Detect which cell encompasses the target text, then output its [X, Y] center coordinate. 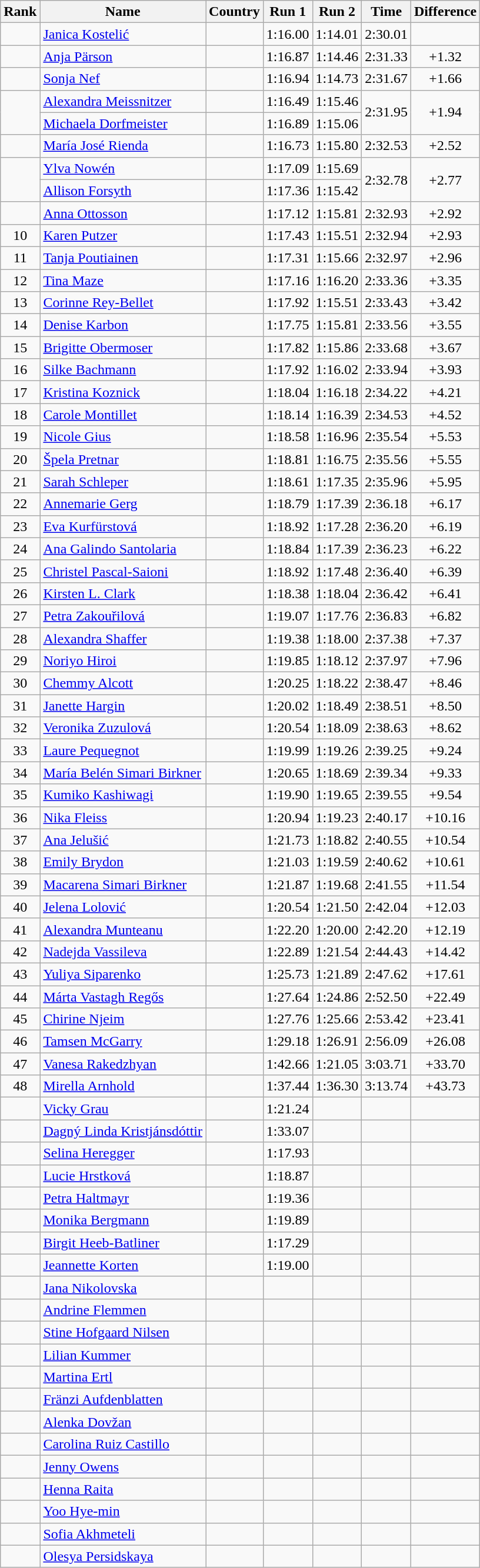
1:14.73 [337, 79]
1:21.05 [337, 1064]
+3.55 [446, 325]
1:17.36 [288, 191]
Chemmy Alcott [123, 683]
1:17.82 [288, 348]
26 [20, 593]
1:19.26 [337, 750]
+9.54 [446, 795]
16 [20, 370]
Dagný Linda Kristjánsdóttir [123, 1131]
2:36.20 [386, 526]
2:41.55 [386, 885]
+5.55 [446, 459]
1:15.42 [337, 191]
1:18.00 [337, 638]
1:27.76 [288, 1019]
24 [20, 549]
1:16.94 [288, 79]
Martina Ertl [123, 1377]
1:19.07 [288, 616]
2:36.83 [386, 616]
Yuliya Siparenko [123, 974]
1:21.54 [337, 952]
Carole Montillet [123, 415]
3:13.74 [386, 1086]
Sofia Akhmeteli [123, 1534]
1:21.24 [288, 1109]
1:17.31 [288, 258]
1:18.12 [337, 661]
+17.61 [446, 974]
1:19.89 [288, 1220]
19 [20, 437]
Run 2 [337, 12]
+10.16 [446, 818]
1:17.12 [288, 213]
+43.73 [446, 1086]
36 [20, 818]
Time [386, 12]
Nadejda Vassileva [123, 952]
Ana Galindo Santolaria [123, 549]
Run 1 [288, 12]
Janette Hargin [123, 706]
33 [20, 750]
Jelena Lolović [123, 907]
1:17.16 [288, 281]
1:18.09 [337, 728]
34 [20, 773]
1:24.86 [337, 997]
+2.77 [446, 179]
2:42.04 [386, 907]
Olesya Persidskaya [123, 1556]
2:38.51 [386, 706]
+6.17 [446, 504]
1:17.35 [337, 482]
1:15.46 [337, 101]
2:52.50 [386, 997]
+6.19 [446, 526]
Selina Heregger [123, 1153]
2:35.54 [386, 437]
1:17.28 [337, 526]
21 [20, 482]
+8.50 [446, 706]
1:18.81 [288, 459]
+8.62 [446, 728]
+2.96 [446, 258]
1:21.89 [337, 974]
1:16.20 [337, 281]
1:18.69 [337, 773]
Brigitte Obermoser [123, 348]
1:18.22 [337, 683]
1:37.44 [288, 1086]
1:22.89 [288, 952]
2:31.95 [386, 112]
41 [20, 929]
1:42.66 [288, 1064]
1:16.96 [337, 437]
Petra Haltmayr [123, 1198]
1:20.25 [288, 683]
Macarena Simari Birkner [123, 885]
1:20.94 [288, 818]
Laure Pequegnot [123, 750]
1:19.59 [337, 862]
31 [20, 706]
2:42.20 [386, 929]
2:39.25 [386, 750]
13 [20, 303]
23 [20, 526]
45 [20, 1019]
1:17.29 [288, 1243]
+3.42 [446, 303]
Henna Raita [123, 1489]
1:21.73 [288, 840]
Noriyo Hiroi [123, 661]
+3.93 [446, 370]
30 [20, 683]
Mirella Arnhold [123, 1086]
+3.67 [446, 348]
1:18.49 [337, 706]
1:36.30 [337, 1086]
2:33.94 [386, 370]
44 [20, 997]
Nika Fleiss [123, 818]
Chirine Njeim [123, 1019]
1:16.75 [337, 459]
20 [20, 459]
Jana Nikolovska [123, 1287]
Lilian Kummer [123, 1355]
Sonja Nef [123, 79]
+1.32 [446, 56]
Fränzi Aufdenblatten [123, 1400]
2:35.96 [386, 482]
Lucie Hrstková [123, 1176]
27 [20, 616]
2:44.43 [386, 952]
2:40.17 [386, 818]
Michaela Dorfmeister [123, 124]
1:16.02 [337, 370]
2:37.97 [386, 661]
1:18.61 [288, 482]
Karen Putzer [123, 235]
2:33.43 [386, 303]
1:19.85 [288, 661]
2:36.18 [386, 504]
1:19.99 [288, 750]
Carolina Ruiz Castillo [123, 1444]
Jenny Owens [123, 1467]
+11.54 [446, 885]
1:21.50 [337, 907]
1:17.43 [288, 235]
2:40.62 [386, 862]
2:30.01 [386, 34]
12 [20, 281]
43 [20, 974]
+6.82 [446, 616]
Rank [20, 12]
+4.21 [446, 392]
2:47.62 [386, 974]
1:18.14 [288, 415]
Ylva Nowén [123, 168]
48 [20, 1086]
Márta Vastagh Regős [123, 997]
29 [20, 661]
Kumiko Kashiwagi [123, 795]
+12.19 [446, 929]
Denise Karbon [123, 325]
10 [20, 235]
Alexandra Shaffer [123, 638]
Emily Brydon [123, 862]
1:18.82 [337, 840]
18 [20, 415]
+8.46 [446, 683]
39 [20, 885]
1:19.00 [288, 1265]
1:25.73 [288, 974]
+12.03 [446, 907]
1:16.73 [288, 146]
Veronika Zuzulová [123, 728]
Kirsten L. Clark [123, 593]
Vicky Grau [123, 1109]
2:36.40 [386, 571]
1:17.75 [288, 325]
17 [20, 392]
1:16.18 [337, 392]
2:32.94 [386, 235]
1:16.89 [288, 124]
2:38.63 [386, 728]
+5.95 [446, 482]
1:19.65 [337, 795]
+3.35 [446, 281]
Country [235, 12]
Difference [446, 12]
1:17.48 [337, 571]
1:26.91 [337, 1042]
Vanesa Rakedzhyan [123, 1064]
2:36.23 [386, 549]
Kristina Koznick [123, 392]
Eva Kurfürstová [123, 526]
Annemarie Gerg [123, 504]
+6.22 [446, 549]
1:19.38 [288, 638]
1:19.36 [288, 1198]
Yoo Hye-min [123, 1512]
Alexandra Meissnitzer [123, 101]
Allison Forsyth [123, 191]
1:16.49 [288, 101]
38 [20, 862]
32 [20, 728]
1:21.03 [288, 862]
2:56.09 [386, 1042]
Janica Kostelić [123, 34]
+1.66 [446, 79]
Alexandra Munteanu [123, 929]
Silke Bachmann [123, 370]
1:19.23 [337, 818]
1:15.69 [337, 168]
1:18.58 [288, 437]
35 [20, 795]
40 [20, 907]
+6.39 [446, 571]
2:32.53 [386, 146]
+1.94 [446, 112]
1:25.66 [337, 1019]
2:32.97 [386, 258]
2:38.47 [386, 683]
2:33.56 [386, 325]
Anna Ottosson [123, 213]
2:33.68 [386, 348]
37 [20, 840]
1:14.01 [337, 34]
2:34.53 [386, 415]
Christel Pascal-Saioni [123, 571]
47 [20, 1064]
2:36.42 [386, 593]
2:35.56 [386, 459]
1:15.06 [337, 124]
Alenka Dovžan [123, 1422]
+2.92 [446, 213]
Jeannette Korten [123, 1265]
1:18.79 [288, 504]
1:20.00 [337, 929]
1:19.90 [288, 795]
Birgit Heeb-Batliner [123, 1243]
1:20.65 [288, 773]
+6.41 [446, 593]
1:18.87 [288, 1176]
+7.37 [446, 638]
2:34.22 [386, 392]
Corinne Rey-Bellet [123, 303]
1:21.87 [288, 885]
1:29.18 [288, 1042]
María Belén Simari Birkner [123, 773]
1:18.84 [288, 549]
+10.54 [446, 840]
2:37.38 [386, 638]
+33.70 [446, 1064]
Name [123, 12]
Monika Bergmann [123, 1220]
+14.42 [446, 952]
María José Rienda [123, 146]
2:40.55 [386, 840]
28 [20, 638]
+22.49 [446, 997]
1:17.76 [337, 616]
+9.24 [446, 750]
46 [20, 1042]
2:53.42 [386, 1019]
1:19.68 [337, 885]
+4.52 [446, 415]
Tamsen McGarry [123, 1042]
25 [20, 571]
1:18.38 [288, 593]
+10.61 [446, 862]
1:16.87 [288, 56]
22 [20, 504]
Tina Maze [123, 281]
42 [20, 952]
Ana Jelušić [123, 840]
Tanja Poutiainen [123, 258]
3:03.71 [386, 1064]
Nicole Gius [123, 437]
1:20.02 [288, 706]
1:17.09 [288, 168]
1:27.64 [288, 997]
2:33.36 [386, 281]
2:31.33 [386, 56]
Andrine Flemmen [123, 1310]
Špela Pretnar [123, 459]
+2.52 [446, 146]
1:16.39 [337, 415]
1:17.93 [288, 1153]
1:15.86 [337, 348]
1:33.07 [288, 1131]
2:39.55 [386, 795]
1:14.46 [337, 56]
2:32.78 [386, 179]
14 [20, 325]
1:15.66 [337, 258]
2:39.34 [386, 773]
+5.53 [446, 437]
Sarah Schleper [123, 482]
1:16.00 [288, 34]
+23.41 [446, 1019]
2:32.93 [386, 213]
15 [20, 348]
11 [20, 258]
+2.93 [446, 235]
1:22.20 [288, 929]
1:15.80 [337, 146]
Petra Zakouřilová [123, 616]
+26.08 [446, 1042]
Anja Pärson [123, 56]
+9.33 [446, 773]
+7.96 [446, 661]
2:31.67 [386, 79]
Stine Hofgaard Nilsen [123, 1332]
